From the cell containing the given text, extract its center point as [x, y] coordinate. 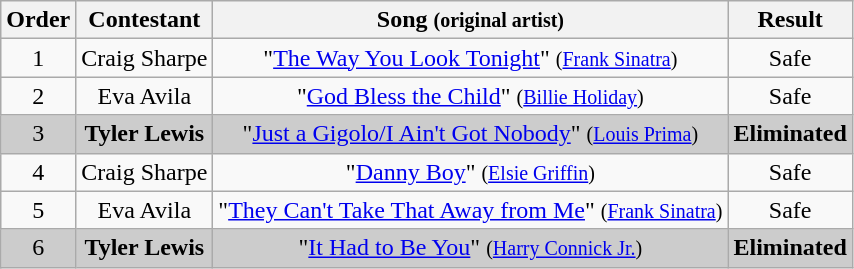
Contestant [144, 20]
Order [38, 20]
Song (original artist) [470, 20]
5 [38, 210]
"They Can't Take That Away from Me" (Frank Sinatra) [470, 210]
"God Bless the Child" (Billie Holiday) [470, 96]
"Danny Boy" (Elsie Griffin) [470, 172]
"It Had to Be You" (Harry Connick Jr.) [470, 248]
6 [38, 248]
1 [38, 58]
"The Way You Look Tonight" (Frank Sinatra) [470, 58]
"Just a Gigolo/I Ain't Got Nobody" (Louis Prima) [470, 134]
Result [790, 20]
2 [38, 96]
4 [38, 172]
3 [38, 134]
